Identify which cell holds the provided text, then report its (x, y) central coordinate. 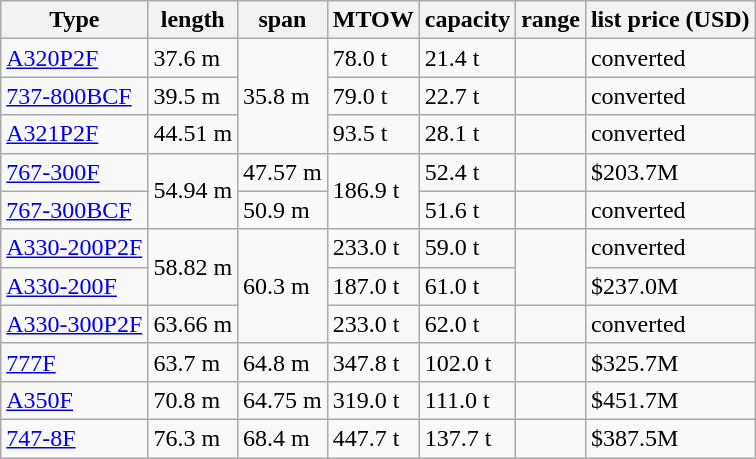
76.3 m (193, 438)
52.4 t (467, 172)
58.82 m (193, 267)
39.5 m (193, 96)
A330-200P2F (74, 248)
$237.0M (670, 286)
44.51 m (193, 134)
21.4 t (467, 58)
54.94 m (193, 191)
50.9 m (283, 210)
59.0 t (467, 248)
A350F (74, 400)
767-300F (74, 172)
$325.7M (670, 362)
767-300BCF (74, 210)
35.8 m (283, 96)
68.4 m (283, 438)
47.57 m (283, 172)
capacity (467, 20)
737-800BCF (74, 96)
79.0 t (373, 96)
A330-300P2F (74, 324)
137.7 t (467, 438)
747-8F (74, 438)
70.8 m (193, 400)
range (551, 20)
187.0 t (373, 286)
$387.5M (670, 438)
A330-200F (74, 286)
A321P2F (74, 134)
111.0 t (467, 400)
319.0 t (373, 400)
62.0 t (467, 324)
37.6 m (193, 58)
186.9 t (373, 191)
22.7 t (467, 96)
347.8 t (373, 362)
447.7 t (373, 438)
64.75 m (283, 400)
64.8 m (283, 362)
777F (74, 362)
length (193, 20)
63.7 m (193, 362)
MTOW (373, 20)
60.3 m (283, 286)
Type (74, 20)
28.1 t (467, 134)
51.6 t (467, 210)
61.0 t (467, 286)
102.0 t (467, 362)
$451.7M (670, 400)
list price (USD) (670, 20)
63.66 m (193, 324)
78.0 t (373, 58)
93.5 t (373, 134)
span (283, 20)
A320P2F (74, 58)
$203.7M (670, 172)
